Find where the given text appears and provide that cell's center as [x, y] coordinate. 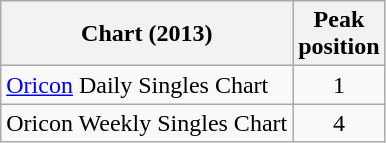
Oricon Daily Singles Chart [147, 85]
Peakposition [339, 34]
1 [339, 85]
4 [339, 123]
Oricon Weekly Singles Chart [147, 123]
Chart (2013) [147, 34]
